Output the (X, Y) coordinate of the center of the cell containing the given text.  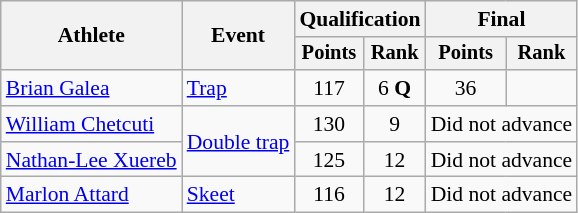
Athlete (92, 36)
6 Q (395, 88)
9 (395, 124)
Brian Galea (92, 88)
130 (328, 124)
36 (466, 88)
William Chetcuti (92, 124)
Skeet (238, 195)
Event (238, 36)
116 (328, 195)
Qualification (360, 19)
Marlon Attard (92, 195)
125 (328, 160)
Double trap (238, 142)
Final (502, 19)
Trap (238, 88)
117 (328, 88)
Nathan-Lee Xuereb (92, 160)
